For the text-containing cell, return its midpoint in [x, y] coordinate format. 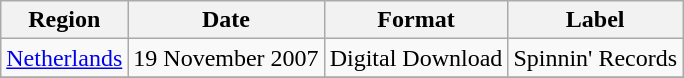
Netherlands [64, 58]
Label [596, 20]
Region [64, 20]
Date [226, 20]
Spinnin' Records [596, 58]
19 November 2007 [226, 58]
Format [416, 20]
Digital Download [416, 58]
